Pinpoint the cell where the given text exists, returning its (x, y) midpoint coordinate. 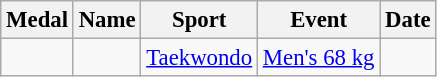
Medal (38, 20)
Event (318, 20)
Date (408, 20)
Sport (200, 20)
Men's 68 kg (318, 58)
Taekwondo (200, 58)
Name (107, 20)
